Locate the cell with the specified text and output its [x, y] center coordinate. 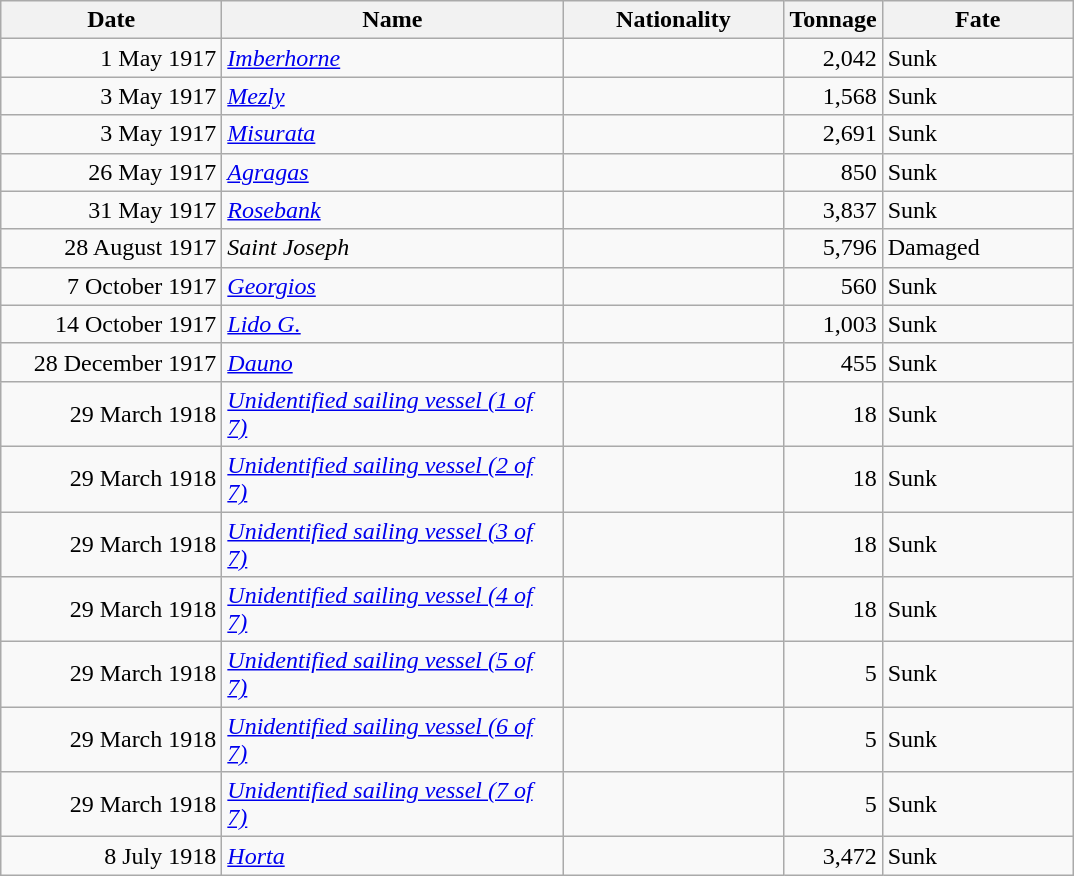
Tonnage [833, 20]
Damaged [978, 248]
Georgios [392, 286]
2,691 [833, 134]
1,568 [833, 96]
8 July 1918 [112, 856]
Unidentified sailing vessel (5 of 7) [392, 674]
1,003 [833, 324]
Imberhorne [392, 58]
560 [833, 286]
31 May 1917 [112, 210]
Unidentified sailing vessel (3 of 7) [392, 544]
5,796 [833, 248]
Lido G. [392, 324]
14 October 1917 [112, 324]
455 [833, 362]
Unidentified sailing vessel (6 of 7) [392, 740]
Unidentified sailing vessel (4 of 7) [392, 610]
2,042 [833, 58]
Horta [392, 856]
Rosebank [392, 210]
Fate [978, 20]
Dauno [392, 362]
Agragas [392, 172]
Unidentified sailing vessel (1 of 7) [392, 414]
1 May 1917 [112, 58]
3,472 [833, 856]
Nationality [674, 20]
Unidentified sailing vessel (2 of 7) [392, 478]
Mezly [392, 96]
Unidentified sailing vessel (7 of 7) [392, 804]
26 May 1917 [112, 172]
850 [833, 172]
28 August 1917 [112, 248]
Name [392, 20]
28 December 1917 [112, 362]
Misurata [392, 134]
Date [112, 20]
Saint Joseph [392, 248]
7 October 1917 [112, 286]
3,837 [833, 210]
